Scan for the cell matching the given text and deliver its [x, y] coordinate at center. 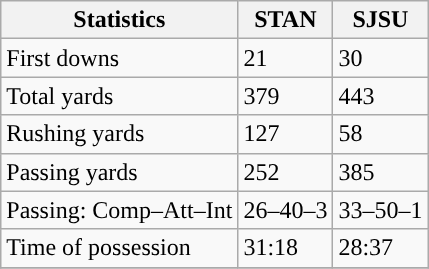
127 [286, 134]
SJSU [380, 20]
33–50–1 [380, 210]
Total yards [120, 96]
31:18 [286, 248]
252 [286, 172]
379 [286, 96]
30 [380, 58]
STAN [286, 20]
443 [380, 96]
26–40–3 [286, 210]
Statistics [120, 20]
Rushing yards [120, 134]
First downs [120, 58]
385 [380, 172]
Time of possession [120, 248]
21 [286, 58]
Passing yards [120, 172]
58 [380, 134]
28:37 [380, 248]
Passing: Comp–Att–Int [120, 210]
